From the cell containing the given text, extract its center point as (x, y) coordinate. 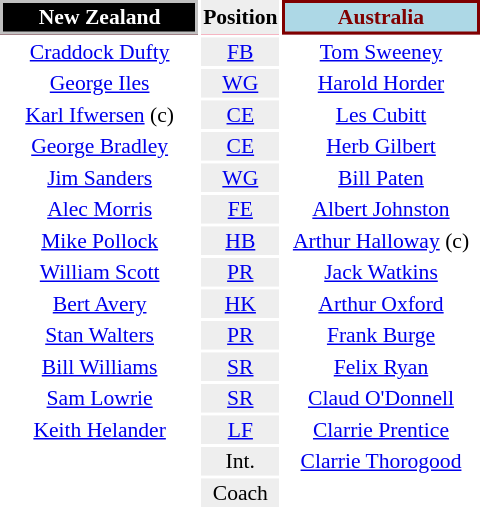
Felix Ryan (381, 366)
Herb Gilbert (381, 146)
William Scott (100, 272)
Frank Burge (381, 335)
Mike Pollock (100, 240)
Les Cubitt (381, 114)
New Zealand (100, 17)
Albert Johnston (381, 209)
Position (240, 17)
Jim Sanders (100, 178)
Bill Paten (381, 178)
Bert Avery (100, 304)
Sam Lowrie (100, 398)
Arthur Halloway (c) (381, 240)
Tom Sweeney (381, 52)
Coach (240, 492)
LF (240, 430)
Craddock Dufty (100, 52)
Alec Morris (100, 209)
Harold Horder (381, 83)
Australia (381, 17)
HK (240, 304)
Clarrie Prentice (381, 430)
HB (240, 240)
Stan Walters (100, 335)
Int. (240, 461)
Keith Helander (100, 430)
Jack Watkins (381, 272)
Arthur Oxford (381, 304)
Bill Williams (100, 366)
Claud O'Donnell (381, 398)
Karl Ifwersen (c) (100, 114)
Clarrie Thorogood (381, 461)
George Iles (100, 83)
FB (240, 52)
George Bradley (100, 146)
FE (240, 209)
